Scan for the cell matching the given text and deliver its [x, y] coordinate at center. 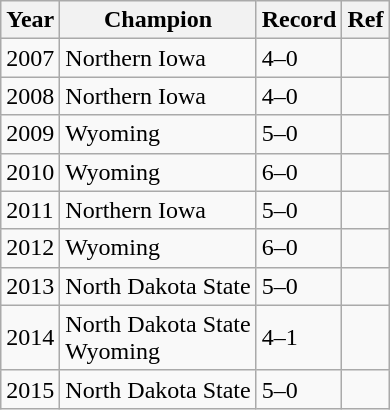
2009 [30, 134]
Champion [158, 20]
Year [30, 20]
North Dakota StateWyoming [158, 338]
2013 [30, 286]
2015 [30, 389]
2014 [30, 338]
4–1 [299, 338]
Ref [366, 20]
2012 [30, 248]
2011 [30, 210]
2008 [30, 96]
2007 [30, 58]
Record [299, 20]
2010 [30, 172]
